Determine the (x, y) coordinate at the center of the cell enclosing the given text.  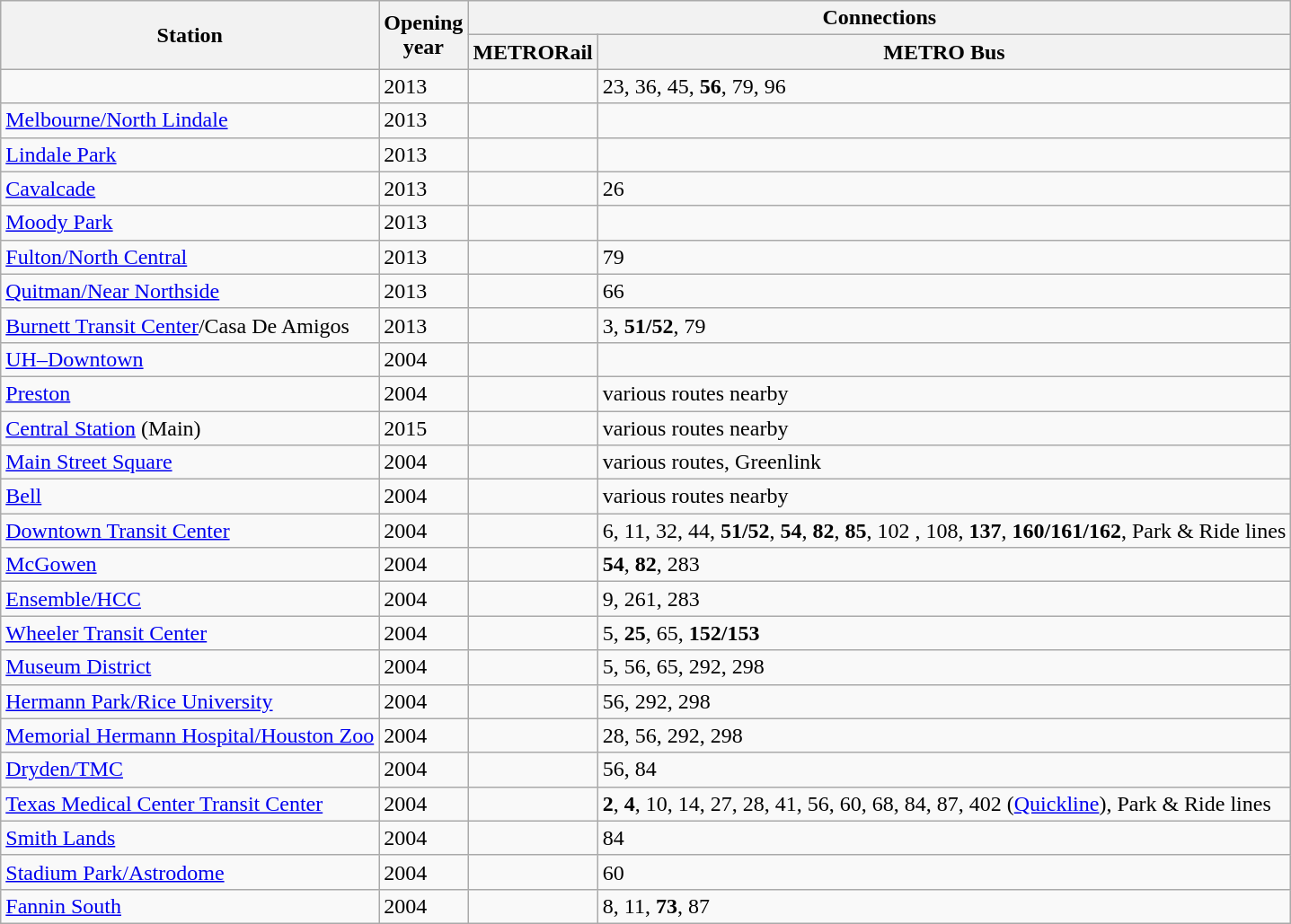
3, 51/52, 79 (944, 325)
Central Station (Main) (190, 428)
54, 82, 283 (944, 565)
28, 56, 292, 298 (944, 735)
Wheeler Transit Center (190, 633)
Memorial Hermann Hospital/Houston Zoo (190, 735)
9, 261, 283 (944, 599)
Stadium Park/Astrodome (190, 872)
Texas Medical Center Transit Center (190, 804)
UH–Downtown (190, 359)
Burnett Transit Center/Casa De Amigos (190, 325)
Openingyear (424, 35)
Lindale Park (190, 154)
2, 4, 10, 14, 27, 28, 41, 56, 60, 68, 84, 87, 402 (Quickline), Park & Ride lines (944, 804)
66 (944, 291)
5, 25, 65, 152/153 (944, 633)
Fulton/North Central (190, 257)
METRORail (533, 52)
Hermann Park/Rice University (190, 701)
6, 11, 32, 44, 51/52, 54, 82, 85, 102 , 108, 137, 160/161/162, Park & Ride lines (944, 531)
METRO Bus (944, 52)
Downtown Transit Center (190, 531)
Melbourne/North Lindale (190, 120)
8, 11, 73, 87 (944, 906)
Preston (190, 393)
Bell (190, 497)
Fannin South (190, 906)
5, 56, 65, 292, 298 (944, 667)
Cavalcade (190, 189)
Station (190, 35)
56, 84 (944, 770)
23, 36, 45, 56, 79, 96 (944, 86)
Smith Lands (190, 838)
Museum District (190, 667)
Main Street Square (190, 462)
Moody Park (190, 223)
84 (944, 838)
56, 292, 298 (944, 701)
2015 (424, 428)
79 (944, 257)
60 (944, 872)
Quitman/Near Northside (190, 291)
various routes, Greenlink (944, 462)
Dryden/TMC (190, 770)
McGowen (190, 565)
Ensemble/HCC (190, 599)
26 (944, 189)
Connections (880, 18)
